Locate the cell with the specified text and output its (X, Y) center coordinate. 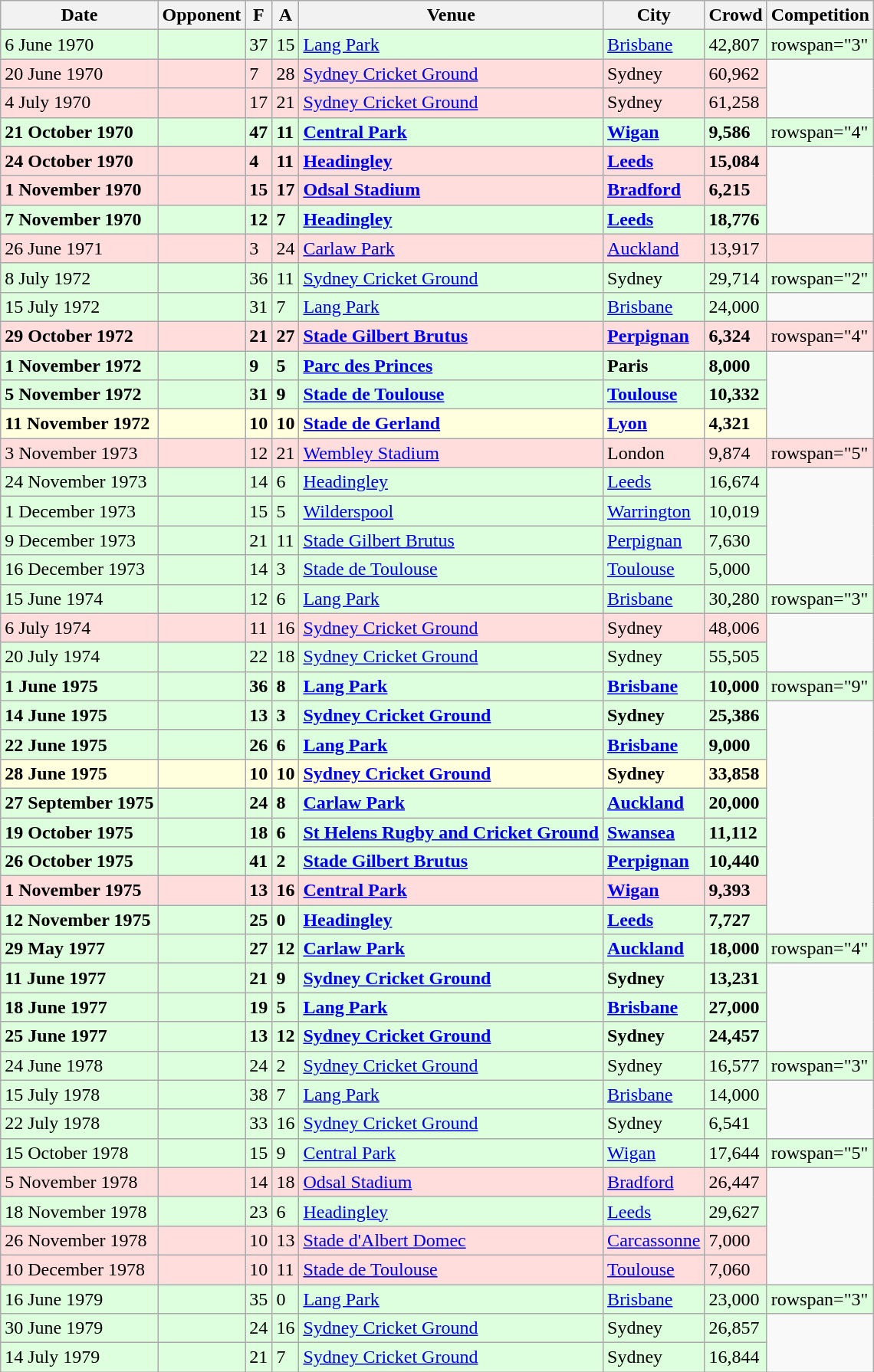
11,112 (736, 832)
Wembley Stadium (451, 453)
18,776 (736, 219)
15 October 1978 (80, 1153)
7,060 (736, 1269)
1 November 1975 (80, 891)
30 June 1979 (80, 1328)
37 (259, 44)
rowspan="9" (820, 686)
28 June 1975 (80, 773)
24,457 (736, 1036)
24 June 1978 (80, 1065)
48,006 (736, 628)
27,000 (736, 1007)
Lyon (654, 424)
21 October 1970 (80, 132)
16,674 (736, 482)
10,000 (736, 686)
18 June 1977 (80, 1007)
11 November 1972 (80, 424)
10 December 1978 (80, 1269)
10,440 (736, 862)
47 (259, 132)
City (654, 15)
18 November 1978 (80, 1211)
14 July 1979 (80, 1357)
5,000 (736, 569)
22 (259, 657)
25 (259, 920)
30,280 (736, 599)
26 October 1975 (80, 862)
20,000 (736, 803)
rowspan="2" (820, 277)
Parc des Princes (451, 366)
60,962 (736, 74)
7,727 (736, 920)
38 (259, 1095)
26 June 1971 (80, 248)
Date (80, 15)
11 June 1977 (80, 978)
8,000 (736, 366)
Venue (451, 15)
1 June 1975 (80, 686)
26,857 (736, 1328)
16,844 (736, 1357)
1 December 1973 (80, 511)
26 November 1978 (80, 1240)
13,231 (736, 978)
41 (259, 862)
33 (259, 1124)
4 (259, 161)
7,000 (736, 1240)
7,630 (736, 540)
8 July 1972 (80, 277)
Warrington (654, 511)
14,000 (736, 1095)
29 October 1972 (80, 336)
33,858 (736, 773)
23 (259, 1211)
Stade d'Albert Domec (451, 1240)
27 September 1975 (80, 803)
16 December 1973 (80, 569)
9,586 (736, 132)
17,644 (736, 1153)
5 November 1978 (80, 1182)
16,577 (736, 1065)
20 June 1970 (80, 74)
24,000 (736, 307)
Paris (654, 366)
22 June 1975 (80, 744)
6,541 (736, 1124)
15,084 (736, 161)
29 May 1977 (80, 949)
19 (259, 1007)
4,321 (736, 424)
Opponent (202, 15)
26,447 (736, 1182)
24 November 1973 (80, 482)
10,019 (736, 511)
3 November 1973 (80, 453)
1 November 1970 (80, 190)
15 July 1972 (80, 307)
23,000 (736, 1299)
6,324 (736, 336)
29,627 (736, 1211)
St Helens Rugby and Cricket Ground (451, 832)
7 November 1970 (80, 219)
18,000 (736, 949)
10,332 (736, 395)
Carcassonne (654, 1240)
Swansea (654, 832)
5 November 1972 (80, 395)
28 (285, 74)
25,386 (736, 715)
22 July 1978 (80, 1124)
Wilderspool (451, 511)
15 June 1974 (80, 599)
6,215 (736, 190)
14 June 1975 (80, 715)
19 October 1975 (80, 832)
London (654, 453)
6 July 1974 (80, 628)
Competition (820, 15)
12 November 1975 (80, 920)
A (285, 15)
9,393 (736, 891)
Crowd (736, 15)
Stade de Gerland (451, 424)
35 (259, 1299)
61,258 (736, 103)
25 June 1977 (80, 1036)
9 December 1973 (80, 540)
42,807 (736, 44)
29,714 (736, 277)
9,000 (736, 744)
20 July 1974 (80, 657)
4 July 1970 (80, 103)
F (259, 15)
16 June 1979 (80, 1299)
15 July 1978 (80, 1095)
13,917 (736, 248)
6 June 1970 (80, 44)
1 November 1972 (80, 366)
24 October 1970 (80, 161)
9,874 (736, 453)
55,505 (736, 657)
26 (259, 744)
